Return (X, Y) of the center of cell containing provided text 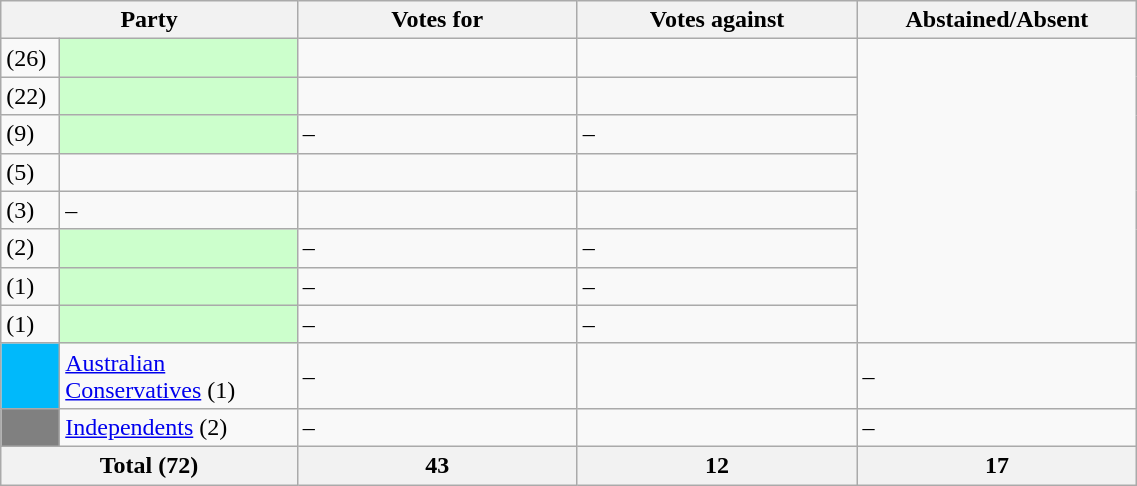
12 (717, 465)
Independents (2) (179, 427)
(26) (30, 58)
(5) (30, 172)
Party (150, 20)
17 (997, 465)
43 (437, 465)
Australian Conservatives (1) (179, 376)
(22) (30, 96)
Votes for (437, 20)
(2) (30, 248)
Abstained/Absent (997, 20)
Total (72) (150, 465)
(9) (30, 134)
(3) (30, 210)
Votes against (717, 20)
